For the text-containing cell, return its midpoint in (x, y) coordinate format. 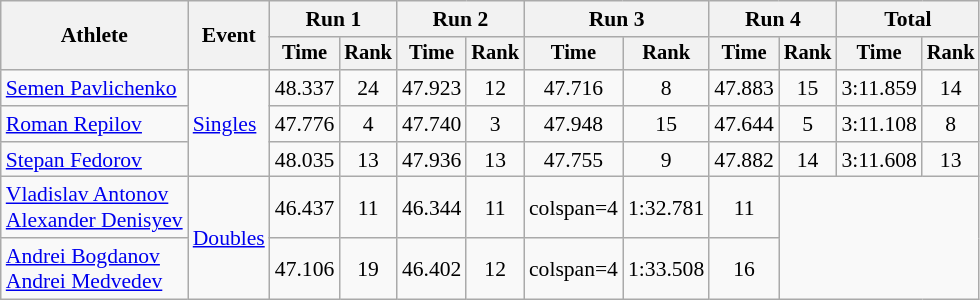
3:11.108 (878, 124)
Vladislav AntonovAlexander Denisyev (94, 208)
3:11.608 (878, 160)
9 (666, 160)
47.755 (574, 160)
3 (495, 124)
47.740 (432, 124)
1:32.781 (666, 208)
Andrei BogdanovAndrei Medvedev (94, 268)
16 (744, 268)
Run 3 (616, 19)
Run 2 (460, 19)
24 (368, 88)
47.776 (304, 124)
1:33.508 (666, 268)
46.344 (432, 208)
47.106 (304, 268)
48.035 (304, 160)
Doubles (229, 238)
46.437 (304, 208)
19 (368, 268)
Run 4 (772, 19)
47.882 (744, 160)
47.716 (574, 88)
Singles (229, 124)
5 (808, 124)
Run 1 (334, 19)
47.644 (744, 124)
4 (368, 124)
3:11.859 (878, 88)
Athlete (94, 36)
Semen Pavlichenko (94, 88)
Stepan Fedorov (94, 160)
Event (229, 36)
47.923 (432, 88)
46.402 (432, 268)
47.936 (432, 160)
47.948 (574, 124)
Roman Repilov (94, 124)
47.883 (744, 88)
Total (908, 19)
48.337 (304, 88)
